Locate the cell with the specified text and output its [x, y] center coordinate. 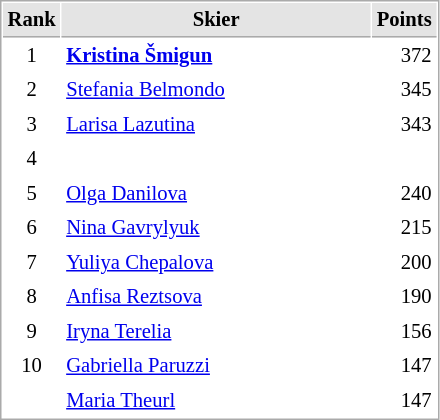
372 [404, 56]
240 [404, 194]
156 [404, 332]
1 [32, 56]
215 [404, 228]
5 [32, 194]
Nina Gavrylyuk [216, 228]
Skier [216, 20]
Points [404, 20]
Larisa Lazutina [216, 124]
Anfisa Reztsova [216, 296]
6 [32, 228]
343 [404, 124]
2 [32, 90]
Yuliya Chepalova [216, 262]
4 [32, 158]
345 [404, 90]
7 [32, 262]
Gabriella Paruzzi [216, 366]
Olga Danilova [216, 194]
3 [32, 124]
200 [404, 262]
Maria Theurl [216, 400]
9 [32, 332]
Rank [32, 20]
Stefania Belmondo [216, 90]
Iryna Terelia [216, 332]
Kristina Šmigun [216, 56]
190 [404, 296]
10 [32, 366]
8 [32, 296]
